Provide the [x, y] coordinate of the cell's center where the given text is located.  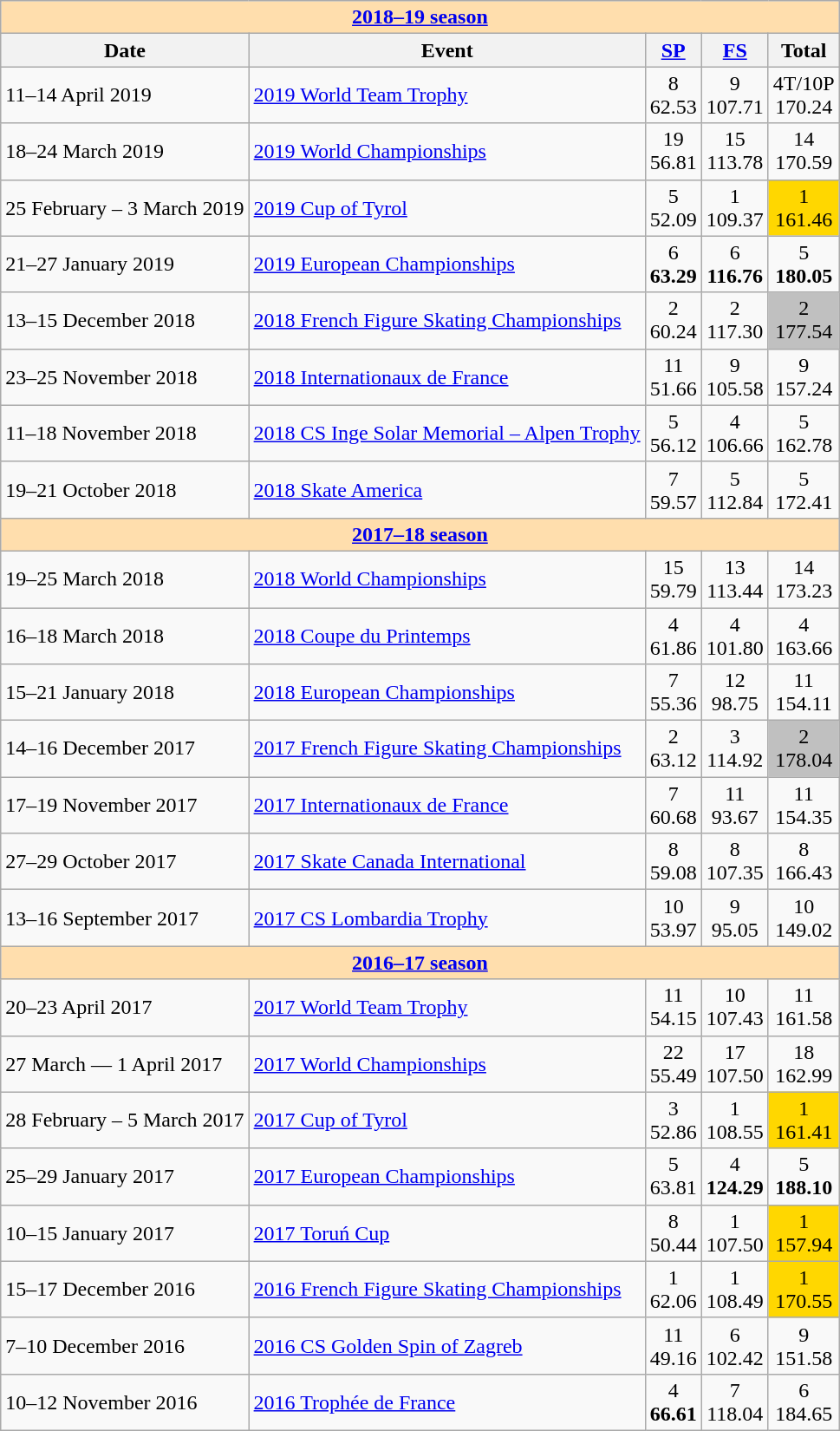
2016 French Figure Skating Championships [447, 1289]
FS [735, 50]
15 59.79 [673, 579]
8 107.35 [735, 862]
23–25 November 2018 [125, 376]
7 60.68 [673, 805]
6 116.76 [735, 264]
2019 World Team Trophy [447, 95]
5 63.81 [673, 1176]
4 106.66 [735, 434]
1 161.46 [804, 208]
14 170.59 [804, 151]
7 55.36 [673, 692]
8 59.08 [673, 862]
19–25 March 2018 [125, 579]
11 93.67 [735, 805]
11–14 April 2019 [125, 95]
15 113.78 [735, 151]
4 61.86 [673, 635]
6 184.65 [804, 1402]
2016 Trophée de France [447, 1402]
27 March — 1 April 2017 [125, 1063]
2018 CS Inge Solar Memorial – Alpen Trophy [447, 434]
1 62.06 [673, 1289]
28 February – 5 March 2017 [125, 1121]
Event [447, 50]
7 59.57 [673, 489]
3 52.86 [673, 1121]
2017 Internationaux de France [447, 805]
Total [804, 50]
2017 CS Lombardia Trophy [447, 918]
12 98.75 [735, 692]
13–16 September 2017 [125, 918]
2 63.12 [673, 749]
17 107.50 [735, 1063]
5 188.10 [804, 1176]
11 51.66 [673, 376]
9 95.05 [735, 918]
9 105.58 [735, 376]
18 162.99 [804, 1063]
2018–19 season [420, 17]
2018 Internationaux de France [447, 376]
9 157.24 [804, 376]
21–27 January 2019 [125, 264]
2 117.30 [735, 321]
19 56.81 [673, 151]
14 173.23 [804, 579]
27–29 October 2017 [125, 862]
16–18 March 2018 [125, 635]
2018 Coupe du Printemps [447, 635]
2 60.24 [673, 321]
3 114.92 [735, 749]
1 157.94 [804, 1233]
5 112.84 [735, 489]
2017 Toruń Cup [447, 1233]
2017 European Championships [447, 1176]
2018 European Championships [447, 692]
9 107.71 [735, 95]
13 113.44 [735, 579]
2017 Cup of Tyrol [447, 1121]
15–21 January 2018 [125, 692]
11 54.15 [673, 1008]
2017 World Championships [447, 1063]
11 161.58 [804, 1008]
2 177.54 [804, 321]
2017–18 season [420, 534]
20–23 April 2017 [125, 1008]
2 178.04 [804, 749]
1 170.55 [804, 1289]
25–29 January 2017 [125, 1176]
6 63.29 [673, 264]
4 66.61 [673, 1402]
5 172.41 [804, 489]
10 53.97 [673, 918]
1 107.50 [735, 1233]
8 166.43 [804, 862]
10–12 November 2016 [125, 1402]
10 107.43 [735, 1008]
15–17 December 2016 [125, 1289]
2018 Skate America [447, 489]
17–19 November 2017 [125, 805]
11 154.11 [804, 692]
10–15 January 2017 [125, 1233]
4 124.29 [735, 1176]
2019 World Championships [447, 151]
2016–17 season [420, 963]
9 151.58 [804, 1346]
4 163.66 [804, 635]
1 161.41 [804, 1121]
2018 World Championships [447, 579]
5 162.78 [804, 434]
2017 World Team Trophy [447, 1008]
1 109.37 [735, 208]
4T/10P 170.24 [804, 95]
8 62.53 [673, 95]
1 108.55 [735, 1121]
2016 CS Golden Spin of Zagreb [447, 1346]
2017 French Figure Skating Championships [447, 749]
14–16 December 2017 [125, 749]
2018 French Figure Skating Championships [447, 321]
7–10 December 2016 [125, 1346]
7 118.04 [735, 1402]
6 102.42 [735, 1346]
5 56.12 [673, 434]
11–18 November 2018 [125, 434]
13–15 December 2018 [125, 321]
10 149.02 [804, 918]
2017 Skate Canada International [447, 862]
11 154.35 [804, 805]
1 108.49 [735, 1289]
5 180.05 [804, 264]
11 49.16 [673, 1346]
25 February – 3 March 2019 [125, 208]
22 55.49 [673, 1063]
4 101.80 [735, 635]
2019 European Championships [447, 264]
5 52.09 [673, 208]
8 50.44 [673, 1233]
Date [125, 50]
18–24 March 2019 [125, 151]
19–21 October 2018 [125, 489]
2019 Cup of Tyrol [447, 208]
SP [673, 50]
